Capture the cell that displays the provided text and extract its (X, Y) central coordinate. 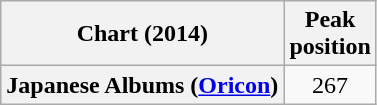
Peak position (330, 34)
267 (330, 85)
Chart (2014) (142, 34)
Japanese Albums (Oricon) (142, 85)
